Identify which cell holds the provided text, then report its [X, Y] central coordinate. 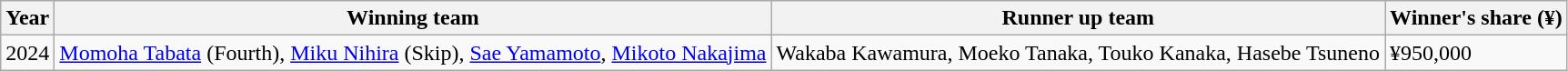
Winning team [413, 18]
2024 [27, 53]
Runner up team [1079, 18]
Winner's share (¥) [1477, 18]
¥950,000 [1477, 53]
Momoha Tabata (Fourth), Miku Nihira (Skip), Sae Yamamoto, Mikoto Nakajima [413, 53]
Wakaba Kawamura, Moeko Tanaka, Touko Kanaka, Hasebe Tsuneno [1079, 53]
Year [27, 18]
